Extract the (X, Y) coordinate from the center of the cell holding the provided text.  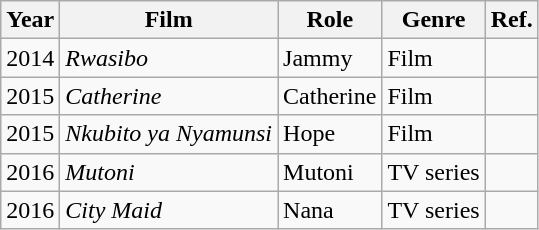
Rwasibo (169, 58)
Jammy (330, 58)
Ref. (512, 20)
Year (30, 20)
Genre (434, 20)
Nkubito ya Nyamunsi (169, 134)
2014 (30, 58)
Hope (330, 134)
Role (330, 20)
City Maid (169, 210)
Nana (330, 210)
